Provide the (X, Y) coordinate of the cell's center where the given text is located.  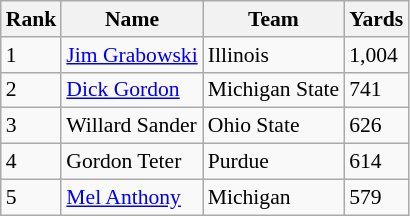
Illinois (274, 55)
Gordon Teter (132, 162)
Yards (376, 19)
Name (132, 19)
1,004 (376, 55)
Michigan State (274, 90)
579 (376, 197)
614 (376, 162)
Willard Sander (132, 126)
Ohio State (274, 126)
Michigan (274, 197)
Jim Grabowski (132, 55)
Mel Anthony (132, 197)
741 (376, 90)
5 (32, 197)
Purdue (274, 162)
626 (376, 126)
Team (274, 19)
1 (32, 55)
3 (32, 126)
Dick Gordon (132, 90)
4 (32, 162)
2 (32, 90)
Rank (32, 19)
